Determine the (x, y) coordinate at the center of the cell enclosing the given text.  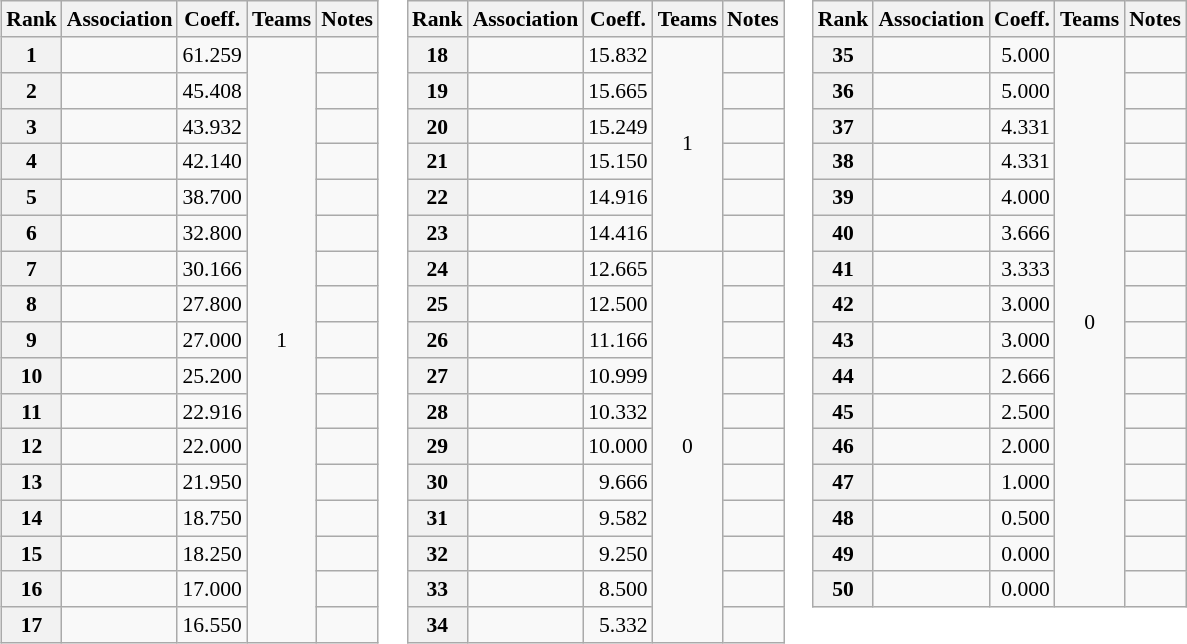
9.250 (618, 554)
28 (438, 411)
26 (438, 340)
33 (438, 589)
34 (438, 625)
9 (32, 340)
6 (32, 233)
32 (438, 554)
14.916 (618, 197)
22 (438, 197)
8.500 (618, 589)
18 (438, 55)
22.916 (212, 411)
42 (844, 304)
31 (438, 518)
5 (32, 197)
14.416 (618, 233)
27 (438, 376)
10.332 (618, 411)
4.000 (1022, 197)
7 (32, 269)
9.666 (618, 482)
3 (32, 126)
30.166 (212, 269)
49 (844, 554)
17 (32, 625)
15.150 (618, 162)
16 (32, 589)
2.666 (1022, 376)
3.333 (1022, 269)
18.750 (212, 518)
44 (844, 376)
43.932 (212, 126)
2.500 (1022, 411)
8 (32, 304)
38 (844, 162)
1.000 (1022, 482)
18.250 (212, 554)
13 (32, 482)
36 (844, 91)
2.000 (1022, 447)
12 (32, 447)
50 (844, 589)
61.259 (212, 55)
30 (438, 482)
45 (844, 411)
5.332 (618, 625)
24 (438, 269)
19 (438, 91)
42.140 (212, 162)
15.665 (618, 91)
15.832 (618, 55)
39 (844, 197)
27.800 (212, 304)
10.000 (618, 447)
21 (438, 162)
0.500 (1022, 518)
15 (32, 554)
21.950 (212, 482)
11.166 (618, 340)
32.800 (212, 233)
41 (844, 269)
23 (438, 233)
45.408 (212, 91)
47 (844, 482)
35 (844, 55)
22.000 (212, 447)
9.582 (618, 518)
10 (32, 376)
38.700 (212, 197)
43 (844, 340)
17.000 (212, 589)
3.666 (1022, 233)
46 (844, 447)
40 (844, 233)
12.665 (618, 269)
14 (32, 518)
48 (844, 518)
10.999 (618, 376)
15.249 (618, 126)
29 (438, 447)
27.000 (212, 340)
4 (32, 162)
11 (32, 411)
12.500 (618, 304)
16.550 (212, 625)
37 (844, 126)
25 (438, 304)
2 (32, 91)
20 (438, 126)
25.200 (212, 376)
